Return the [x, y] coordinate for the center point of the cell that contains the specified text.  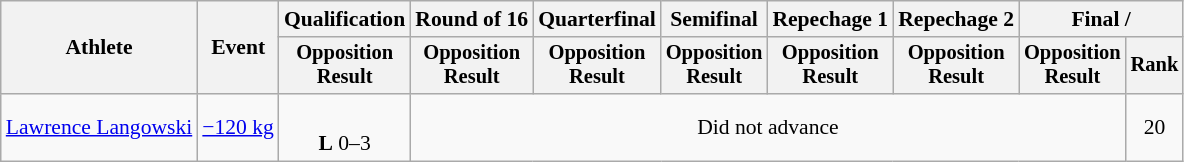
Repechage 2 [956, 19]
Rank [1155, 66]
Qualification [344, 19]
Final / [1101, 19]
Quarterfinal [597, 19]
L 0–3 [344, 128]
Round of 16 [472, 19]
Repechage 1 [830, 19]
−120 kg [238, 128]
Athlete [100, 48]
Lawrence Langowski [100, 128]
Event [238, 48]
Did not advance [768, 128]
20 [1155, 128]
Semifinal [714, 19]
